Output the [X, Y] coordinate of the center of the cell containing the given text.  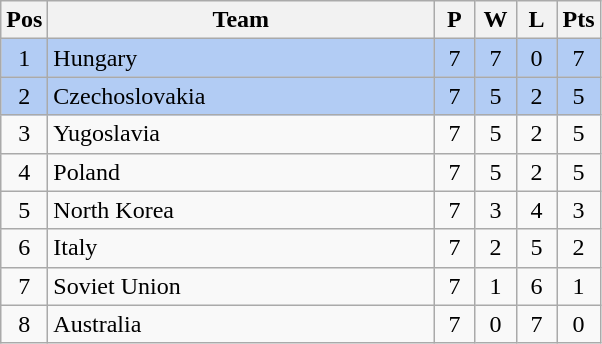
Pts [578, 20]
Poland [241, 172]
Czechoslovakia [241, 96]
Australia [241, 324]
North Korea [241, 210]
Yugoslavia [241, 134]
Team [241, 20]
P [454, 20]
8 [24, 324]
Italy [241, 248]
Pos [24, 20]
Soviet Union [241, 286]
L [536, 20]
W [496, 20]
Hungary [241, 58]
